Search for the cell housing the specified text and yield its (x, y) center coordinate. 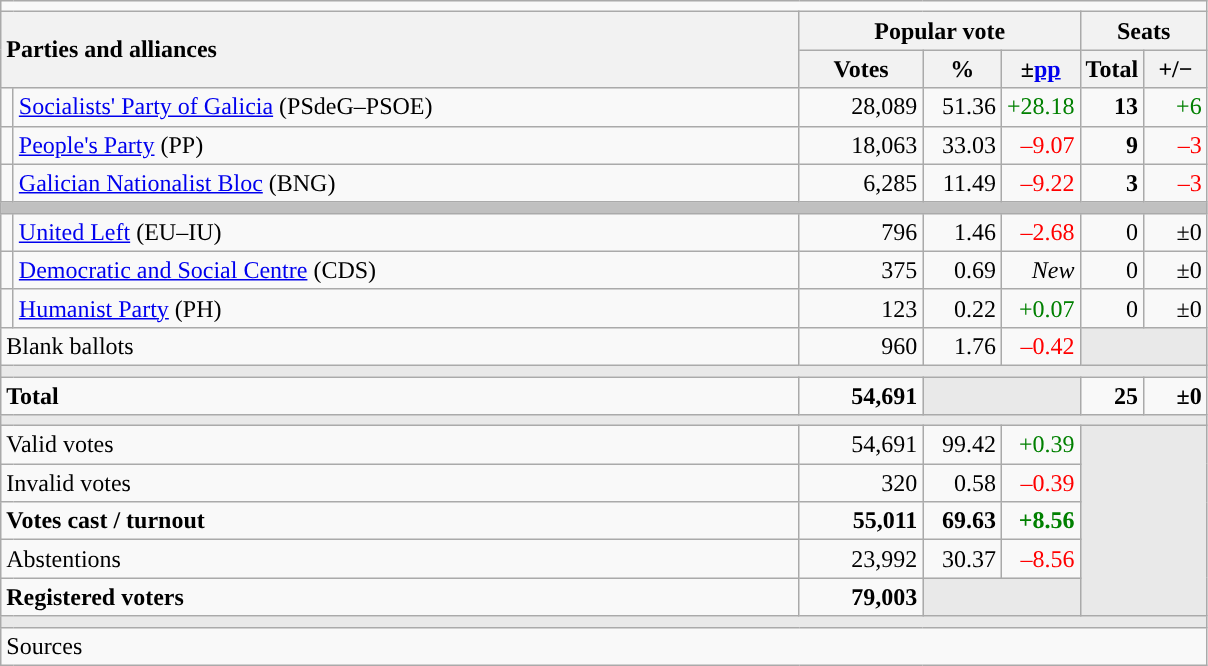
51.36 (962, 107)
% (962, 69)
Sources (604, 646)
79,003 (861, 597)
Valid votes (400, 445)
Humanist Party (PH) (406, 308)
796 (861, 232)
Votes (861, 69)
+28.18 (1040, 107)
±pp (1040, 69)
+0.39 (1040, 445)
Socialists' Party of Galicia (PSdeG–PSOE) (406, 107)
28,089 (861, 107)
–9.22 (1040, 183)
People's Party (PP) (406, 145)
+6 (1176, 107)
18,063 (861, 145)
Blank ballots (400, 346)
0.58 (962, 483)
+8.56 (1040, 521)
Votes cast / turnout (400, 521)
3 (1112, 183)
99.42 (962, 445)
+/− (1176, 69)
960 (861, 346)
Parties and alliances (400, 50)
–9.07 (1040, 145)
320 (861, 483)
+0.07 (1040, 308)
23,992 (861, 559)
375 (861, 270)
–8.56 (1040, 559)
Seats (1144, 31)
United Left (EU–IU) (406, 232)
11.49 (962, 183)
33.03 (962, 145)
–0.42 (1040, 346)
69.63 (962, 521)
25 (1112, 395)
Registered voters (400, 597)
6,285 (861, 183)
123 (861, 308)
0.69 (962, 270)
Democratic and Social Centre (CDS) (406, 270)
1.76 (962, 346)
Invalid votes (400, 483)
13 (1112, 107)
0.22 (962, 308)
–0.39 (1040, 483)
New (1040, 270)
Abstentions (400, 559)
Galician Nationalist Bloc (BNG) (406, 183)
30.37 (962, 559)
Popular vote (940, 31)
1.46 (962, 232)
9 (1112, 145)
–2.68 (1040, 232)
55,011 (861, 521)
